Pinpoint the cell where the given text exists, returning its (X, Y) midpoint coordinate. 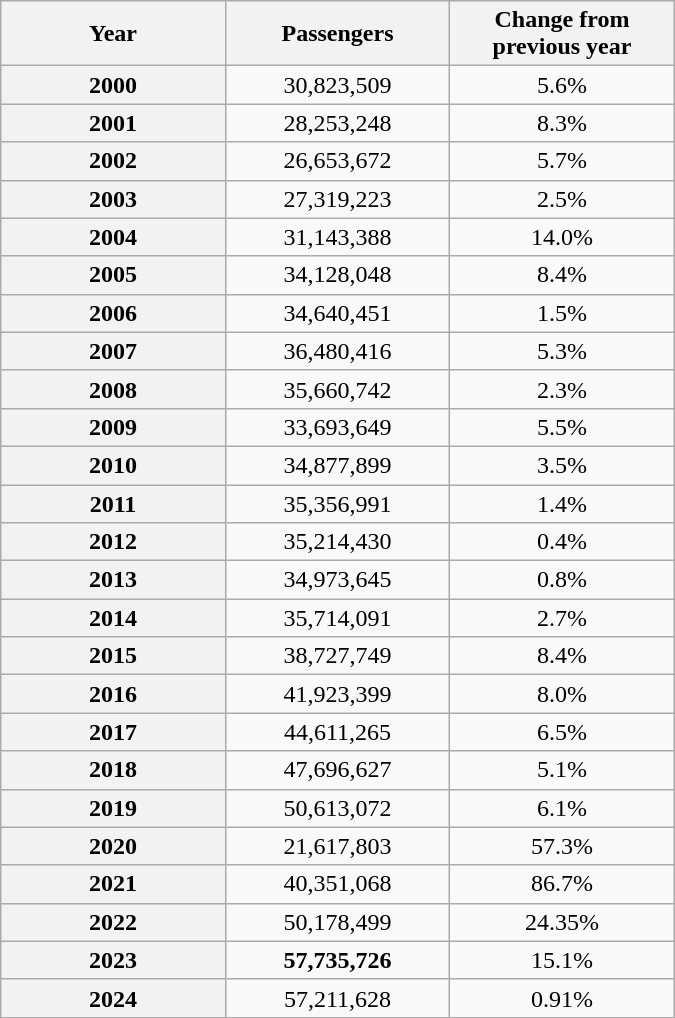
2016 (113, 694)
3.5% (562, 465)
50,178,499 (337, 922)
2005 (113, 275)
2002 (113, 161)
2000 (113, 85)
2011 (113, 503)
35,714,091 (337, 618)
2019 (113, 808)
8.3% (562, 123)
2.5% (562, 199)
28,253,248 (337, 123)
33,693,649 (337, 427)
6.5% (562, 732)
35,214,430 (337, 542)
2013 (113, 580)
34,973,645 (337, 580)
2010 (113, 465)
1.5% (562, 313)
2018 (113, 770)
5.5% (562, 427)
2023 (113, 960)
15.1% (562, 960)
2022 (113, 922)
2012 (113, 542)
5.7% (562, 161)
Year (113, 34)
2001 (113, 123)
38,727,749 (337, 656)
2020 (113, 846)
34,877,899 (337, 465)
35,356,991 (337, 503)
2008 (113, 389)
2009 (113, 427)
47,696,627 (337, 770)
2015 (113, 656)
8.0% (562, 694)
30,823,509 (337, 85)
24.35% (562, 922)
41,923,399 (337, 694)
57.3% (562, 846)
44,611,265 (337, 732)
0.8% (562, 580)
2024 (113, 998)
2004 (113, 237)
5.1% (562, 770)
2014 (113, 618)
2006 (113, 313)
26,653,672 (337, 161)
2003 (113, 199)
2.7% (562, 618)
5.6% (562, 85)
5.3% (562, 351)
40,351,068 (337, 884)
2017 (113, 732)
21,617,803 (337, 846)
35,660,742 (337, 389)
86.7% (562, 884)
34,640,451 (337, 313)
Change from previous year (562, 34)
1.4% (562, 503)
0.91% (562, 998)
2021 (113, 884)
34,128,048 (337, 275)
50,613,072 (337, 808)
2.3% (562, 389)
0.4% (562, 542)
6.1% (562, 808)
31,143,388 (337, 237)
57,211,628 (337, 998)
Passengers (337, 34)
14.0% (562, 237)
36,480,416 (337, 351)
2007 (113, 351)
27,319,223 (337, 199)
57,735,726 (337, 960)
